Scan for the cell matching the given text and deliver its (X, Y) coordinate at center. 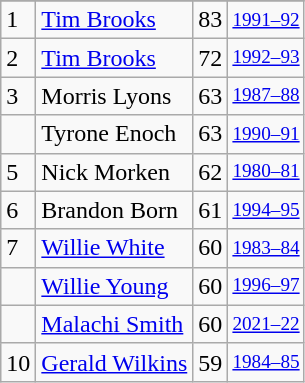
1994–95 (266, 210)
3 (18, 96)
7 (18, 248)
1 (18, 20)
1980–81 (266, 172)
62 (210, 172)
1984–85 (266, 362)
59 (210, 362)
Tyrone Enoch (114, 134)
2 (18, 58)
1996–97 (266, 286)
Morris Lyons (114, 96)
1990–91 (266, 134)
1991–92 (266, 20)
61 (210, 210)
Willie Young (114, 286)
1987–88 (266, 96)
Gerald Wilkins (114, 362)
Willie White (114, 248)
6 (18, 210)
1992–93 (266, 58)
5 (18, 172)
1983–84 (266, 248)
72 (210, 58)
Brandon Born (114, 210)
10 (18, 362)
Nick Morken (114, 172)
2021–22 (266, 324)
83 (210, 20)
Malachi Smith (114, 324)
